Determine the (X, Y) coordinate at the center of the cell enclosing the given text.  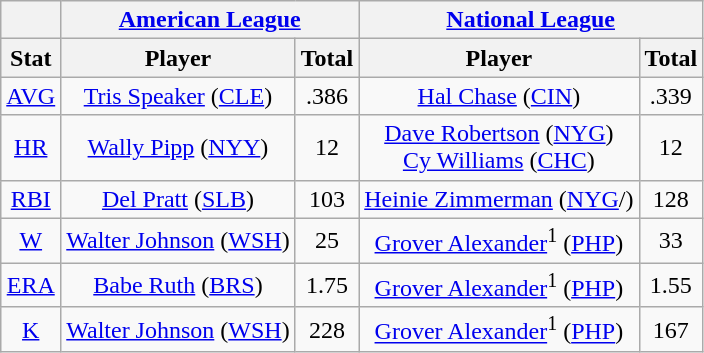
Del Pratt (SLB) (178, 199)
W (31, 240)
1.55 (671, 286)
Heinie Zimmerman (NYG/) (499, 199)
K (31, 330)
ERA (31, 286)
228 (327, 330)
.339 (671, 96)
Babe Ruth (BRS) (178, 286)
National League (531, 20)
Hal Chase (CIN) (499, 96)
.386 (327, 96)
RBI (31, 199)
Tris Speaker (CLE) (178, 96)
Wally Pipp (NYY) (178, 148)
128 (671, 199)
25 (327, 240)
Stat (31, 58)
HR (31, 148)
33 (671, 240)
1.75 (327, 286)
American League (210, 20)
167 (671, 330)
Dave Robertson (NYG)Cy Williams (CHC) (499, 148)
103 (327, 199)
AVG (31, 96)
